Find where the given text appears and provide that cell's center as [X, Y] coordinate. 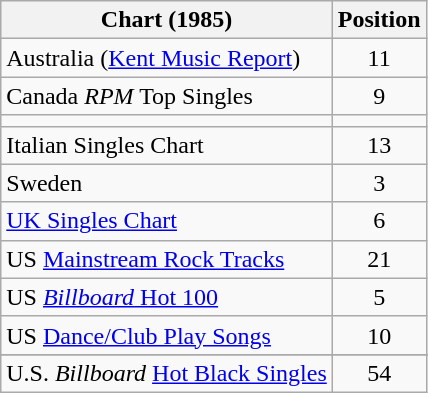
US Billboard Hot 100 [167, 297]
Position [379, 20]
5 [379, 297]
21 [379, 259]
11 [379, 58]
Canada RPM Top Singles [167, 96]
US Mainstream Rock Tracks [167, 259]
US Dance/Club Play Songs [167, 335]
U.S. Billboard Hot Black Singles [167, 373]
54 [379, 373]
Italian Singles Chart [167, 145]
Chart (1985) [167, 20]
9 [379, 96]
13 [379, 145]
10 [379, 335]
6 [379, 221]
Australia (Kent Music Report) [167, 58]
Sweden [167, 183]
UK Singles Chart [167, 221]
3 [379, 183]
